Extract the (X, Y) coordinate from the center of the cell holding the provided text.  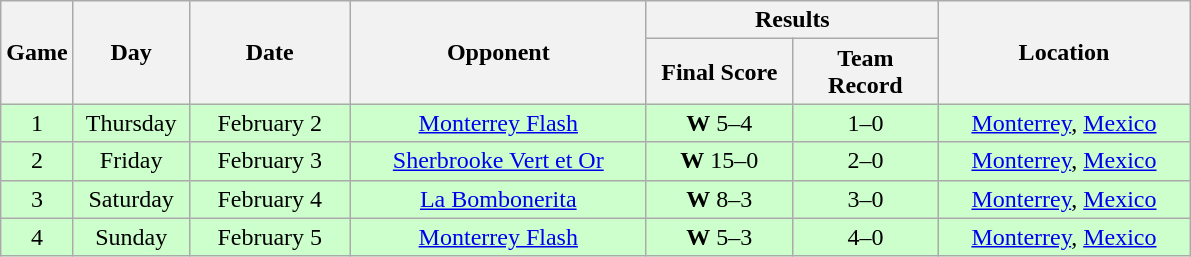
W 15–0 (719, 161)
Results (792, 20)
Final Score (719, 72)
Sunday (131, 237)
Date (270, 52)
1–0 (865, 123)
Location (1064, 52)
February 5 (270, 237)
Team Record (865, 72)
February 2 (270, 123)
February 4 (270, 199)
Opponent (498, 52)
Game (37, 52)
Thursday (131, 123)
3–0 (865, 199)
Saturday (131, 199)
4 (37, 237)
February 3 (270, 161)
La Bombonerita (498, 199)
2–0 (865, 161)
Day (131, 52)
Sherbrooke Vert et Or (498, 161)
Friday (131, 161)
W 5–3 (719, 237)
3 (37, 199)
2 (37, 161)
W 5–4 (719, 123)
W 8–3 (719, 199)
4–0 (865, 237)
1 (37, 123)
